From the cell containing the given text, extract its center point as [X, Y] coordinate. 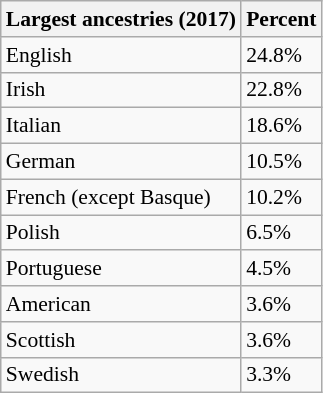
Irish [121, 90]
Scottish [121, 340]
6.5% [281, 233]
4.5% [281, 269]
10.2% [281, 197]
Percent [281, 19]
German [121, 162]
18.6% [281, 126]
22.8% [281, 90]
Largest ancestries (2017) [121, 19]
French (except Basque) [121, 197]
24.8% [281, 55]
10.5% [281, 162]
English [121, 55]
American [121, 304]
Portuguese [121, 269]
Polish [121, 233]
Swedish [121, 375]
3.3% [281, 375]
Italian [121, 126]
